Identify which cell holds the provided text, then report its [x, y] central coordinate. 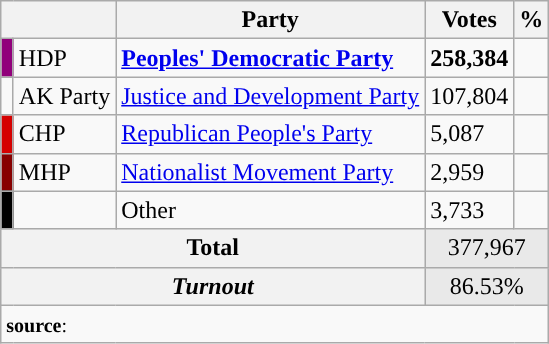
CHP [64, 134]
HDP [64, 58]
Nationalist Movement Party [270, 172]
Total [213, 248]
Party [270, 20]
258,384 [470, 58]
Turnout [213, 286]
MHP [64, 172]
% [532, 20]
Justice and Development Party [270, 96]
86.53% [487, 286]
Votes [470, 20]
AK Party [64, 96]
Republican People's Party [270, 134]
3,733 [470, 210]
5,087 [470, 134]
Other [270, 210]
377,967 [487, 248]
source: [275, 324]
107,804 [470, 96]
Peoples' Democratic Party [270, 58]
2,959 [470, 172]
